From the cell containing the given text, extract its center point as (x, y) coordinate. 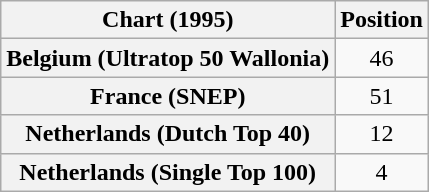
France (SNEP) (168, 96)
Chart (1995) (168, 20)
46 (382, 58)
Netherlands (Dutch Top 40) (168, 134)
12 (382, 134)
51 (382, 96)
Position (382, 20)
Netherlands (Single Top 100) (168, 172)
4 (382, 172)
Belgium (Ultratop 50 Wallonia) (168, 58)
